Capture the cell that displays the provided text and extract its [X, Y] central coordinate. 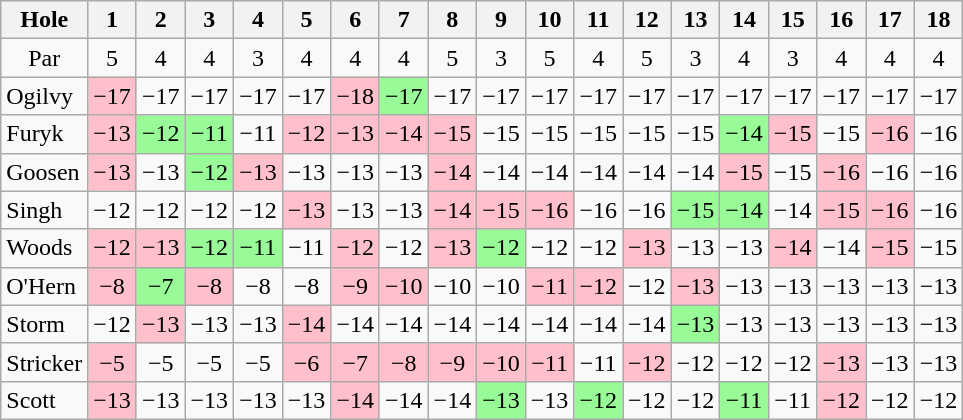
15 [792, 20]
Goosen [44, 172]
Woods [44, 248]
2 [160, 20]
7 [404, 20]
8 [452, 20]
Scott [44, 400]
−18 [356, 96]
12 [646, 20]
Stricker [44, 362]
14 [744, 20]
13 [696, 20]
Hole [44, 20]
Furyk [44, 134]
Singh [44, 210]
Par [44, 58]
9 [502, 20]
18 [938, 20]
1 [112, 20]
6 [356, 20]
17 [890, 20]
Ogilvy [44, 96]
16 [842, 20]
10 [550, 20]
O'Hern [44, 286]
11 [598, 20]
Storm [44, 324]
−6 [306, 362]
